Locate the cell with the specified text and output its [X, Y] center coordinate. 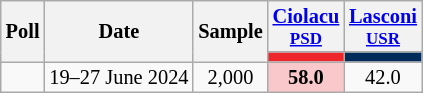
LasconiUSR [383, 26]
Date [118, 30]
CiolacuPSD [306, 26]
2,000 [230, 78]
42.0 [383, 78]
Poll [23, 30]
58.0 [306, 78]
Sample [230, 30]
19–27 June 2024 [118, 78]
